Extract the [x, y] coordinate from the center of the cell holding the provided text.  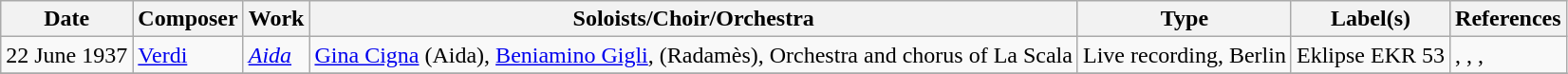
Eklipse EKR 53 [1371, 55]
, , , [1509, 55]
Date [66, 19]
Soloists/Choir/Orchestra [694, 19]
Live recording, Berlin [1185, 55]
Gina Cigna (Aida), Beniamino Gigli, (Radamès), Orchestra and chorus of La Scala [694, 55]
Aida [276, 55]
References [1509, 19]
Verdi [188, 55]
22 June 1937 [66, 55]
Work [276, 19]
Composer [188, 19]
Label(s) [1371, 19]
Type [1185, 19]
